Locate the cell with the specified text and output its (X, Y) center coordinate. 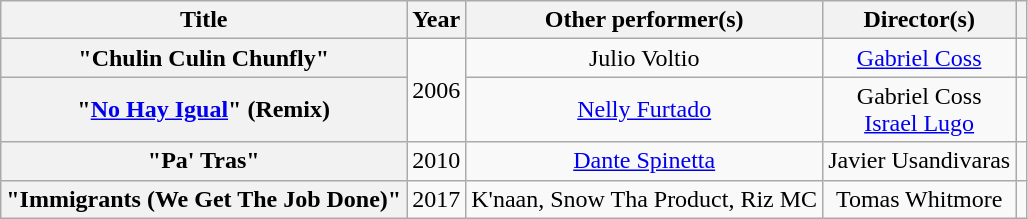
Director(s) (920, 20)
Other performer(s) (644, 20)
K'naan, Snow Tha Product, Riz MC (644, 199)
"Immigrants (We Get The Job Done)" (204, 199)
2010 (436, 161)
Title (204, 20)
Year (436, 20)
Dante Spinetta (644, 161)
"Pa' Tras" (204, 161)
"No Hay Igual" (Remix) (204, 110)
Tomas Whitmore (920, 199)
Javier Usandivaras (920, 161)
"Chulin Culin Chunfly" (204, 58)
Nelly Furtado (644, 110)
2006 (436, 90)
2017 (436, 199)
Gabriel CossIsrael Lugo (920, 110)
Julio Voltio (644, 58)
Gabriel Coss (920, 58)
